Locate the cell with the specified text and output its [x, y] center coordinate. 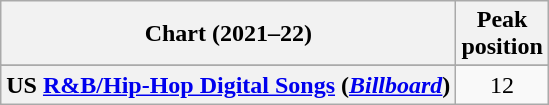
12 [502, 85]
Chart (2021–22) [228, 34]
US R&B/Hip-Hop Digital Songs (Billboard) [228, 85]
Peakposition [502, 34]
